Search for the cell housing the specified text and yield its [x, y] center coordinate. 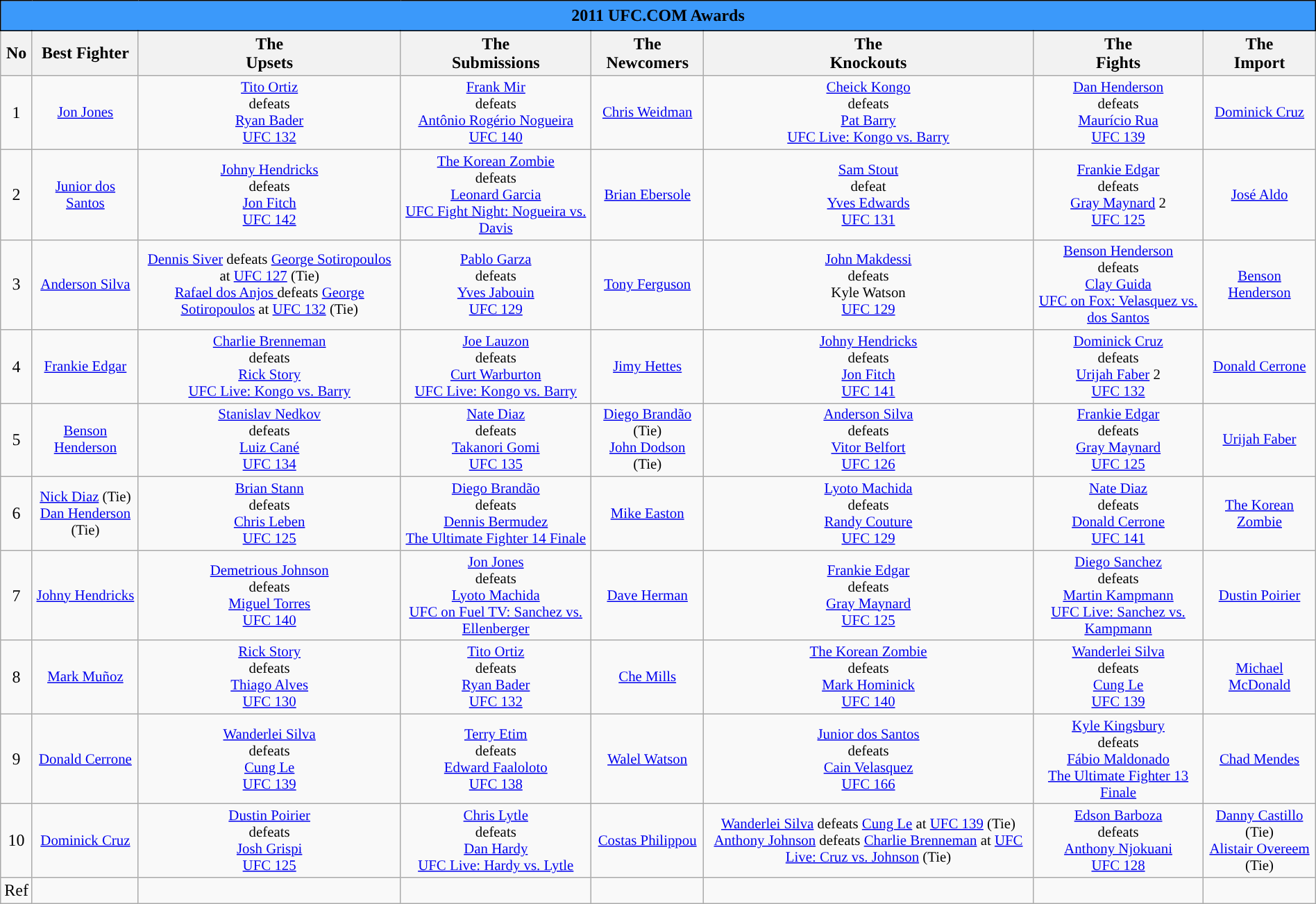
TheUpsets [269, 53]
9 [17, 759]
Nick Diaz (Tie) Dan Henderson (Tie) [85, 514]
José Aldo [1259, 194]
Sam Stout defeat Yves Edwards UFC 131 [869, 194]
Dave Herman [648, 595]
5 [17, 440]
Diego Brandão defeats Dennis Bermudez The Ultimate Fighter 14 Finale [496, 514]
Michael McDonald [1259, 677]
Johny Hendricks defeats Jon Fitch UFC 141 [869, 367]
TheKnockouts [869, 53]
Costas Philippou [648, 841]
Nate Diaz defeats Takanori Gomi UFC 135 [496, 440]
No [17, 53]
Anderson Silva defeats Vitor Belfort UFC 126 [869, 440]
Demetrious Johnson defeats Miguel Torres UFC 140 [269, 595]
Johny Hendricks defeats Jon Fitch UFC 142 [269, 194]
Mark Muñoz [85, 677]
4 [17, 367]
TheFights [1118, 53]
Chris Lytle defeats Dan Hardy UFC Live: Hardy vs. Lytle [496, 841]
Frank Mir defeats Antônio Rogério Nogueira UFC 140 [496, 112]
Joe Lauzon defeats Curt Warburton UFC Live: Kongo vs. Barry [496, 367]
Dan Henderson defeats Maurício Rua UFC 139 [1118, 112]
Benson Henderson defeats Clay Guida UFC on Fox: Velasquez vs. dos Santos [1118, 285]
Brian Ebersole [648, 194]
TheSubmissions [496, 53]
Frankie Edgar [85, 367]
Anderson Silva [85, 285]
Diego Brandão (Tie) John Dodson (Tie) [648, 440]
10 [17, 841]
John Makdessi defeats Kyle Watson UFC 129 [869, 285]
Johny Hendricks [85, 595]
Charlie Brenneman defeats Rick Story UFC Live: Kongo vs. Barry [269, 367]
Cheick Kongo defeats Pat Barry UFC Live: Kongo vs. Barry [869, 112]
8 [17, 677]
2 [17, 194]
Diego Sanchez defeats Martin Kampmann UFC Live: Sanchez vs. Kampmann [1118, 595]
Jon Jones defeats Lyoto Machida UFC on Fuel TV: Sanchez vs. Ellenberger [496, 595]
TheImport [1259, 53]
Frankie Edgar defeats Gray Maynard 2 UFC 125 [1118, 194]
Chad Mendes [1259, 759]
Rick Story defeats Thiago Alves UFC 130 [269, 677]
Pablo Garza defeats Yves Jabouin UFC 129 [496, 285]
Dustin Poirier [1259, 595]
2011 UFC.COM Awards [658, 16]
Stanislav Nedkov defeats Luiz Cané UFC 134 [269, 440]
The Korean Zombie defeats Mark Hominick UFC 140 [869, 677]
Junior dos Santos defeats Cain Velasquez UFC 166 [869, 759]
The Newcomers [648, 53]
Terry Etim defeats Edward Faaloloto UFC 138 [496, 759]
Junior dos Santos [85, 194]
Kyle Kingsbury defeats Fábio Maldonado The Ultimate Fighter 13 Finale [1118, 759]
Jimy Hettes [648, 367]
Urijah Faber [1259, 440]
Ref [17, 891]
Mike Easton [648, 514]
7 [17, 595]
3 [17, 285]
Dominick Cruz defeats Urijah Faber 2 UFC 132 [1118, 367]
Lyoto Machida defeats Randy Couture UFC 129 [869, 514]
Nate Diaz defeats Donald Cerrone UFC 141 [1118, 514]
Best Fighter [85, 53]
Chris Weidman [648, 112]
Danny Castillo (Tie) Alistair Overeem (Tie) [1259, 841]
6 [17, 514]
Che Mills [648, 677]
1 [17, 112]
Jon Jones [85, 112]
The Korean Zombie [1259, 514]
Brian Stann defeats Chris Leben UFC 125 [269, 514]
Dustin Poirier defeats Josh Grispi UFC 125 [269, 841]
Edson Barboza defeats Anthony Njokuani UFC 128 [1118, 841]
The Korean Zombie defeats Leonard Garcia UFC Fight Night: Nogueira vs. Davis [496, 194]
Tony Ferguson [648, 285]
Dennis Siver defeats George Sotiropoulos at UFC 127 (Tie) Rafael dos Anjos defeats George Sotiropoulos at UFC 132 (Tie) [269, 285]
Walel Watson [648, 759]
Wanderlei Silva defeats Cung Le at UFC 139 (Tie) Anthony Johnson defeats Charlie Brenneman at UFC Live: Cruz vs. Johnson (Tie) [869, 841]
